Capture the cell that displays the provided text and extract its (x, y) central coordinate. 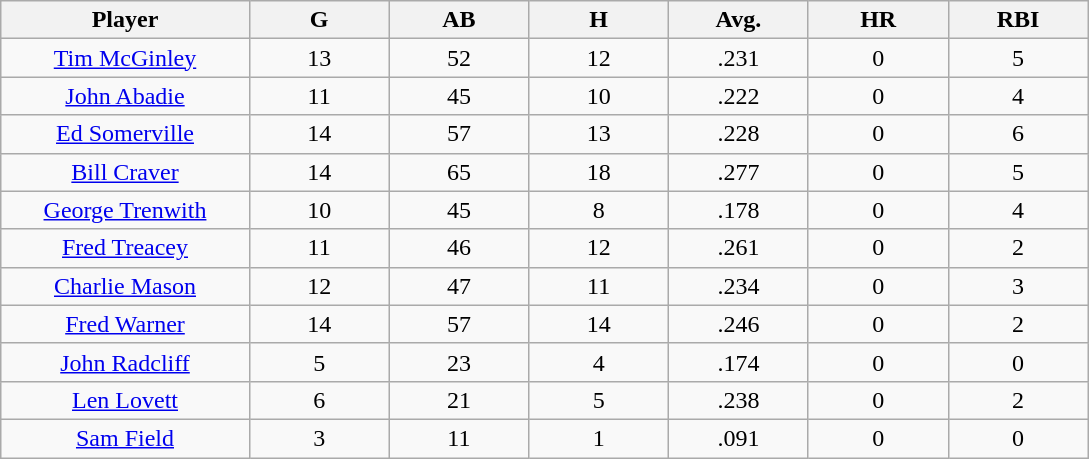
65 (459, 172)
23 (459, 362)
.234 (739, 286)
.277 (739, 172)
Ed Somerville (126, 134)
Avg. (739, 20)
Fred Warner (126, 324)
Fred Treacey (126, 248)
21 (459, 400)
18 (599, 172)
.178 (739, 210)
.231 (739, 58)
Charlie Mason (126, 286)
.246 (739, 324)
Len Lovett (126, 400)
Sam Field (126, 438)
8 (599, 210)
.228 (739, 134)
.261 (739, 248)
G (319, 20)
HR (878, 20)
52 (459, 58)
.238 (739, 400)
.222 (739, 96)
RBI (1018, 20)
Player (126, 20)
John Abadie (126, 96)
1 (599, 438)
George Trenwith (126, 210)
.091 (739, 438)
47 (459, 286)
Tim McGinley (126, 58)
.174 (739, 362)
46 (459, 248)
Bill Craver (126, 172)
H (599, 20)
AB (459, 20)
John Radcliff (126, 362)
